Search for the cell housing the specified text and yield its [X, Y] center coordinate. 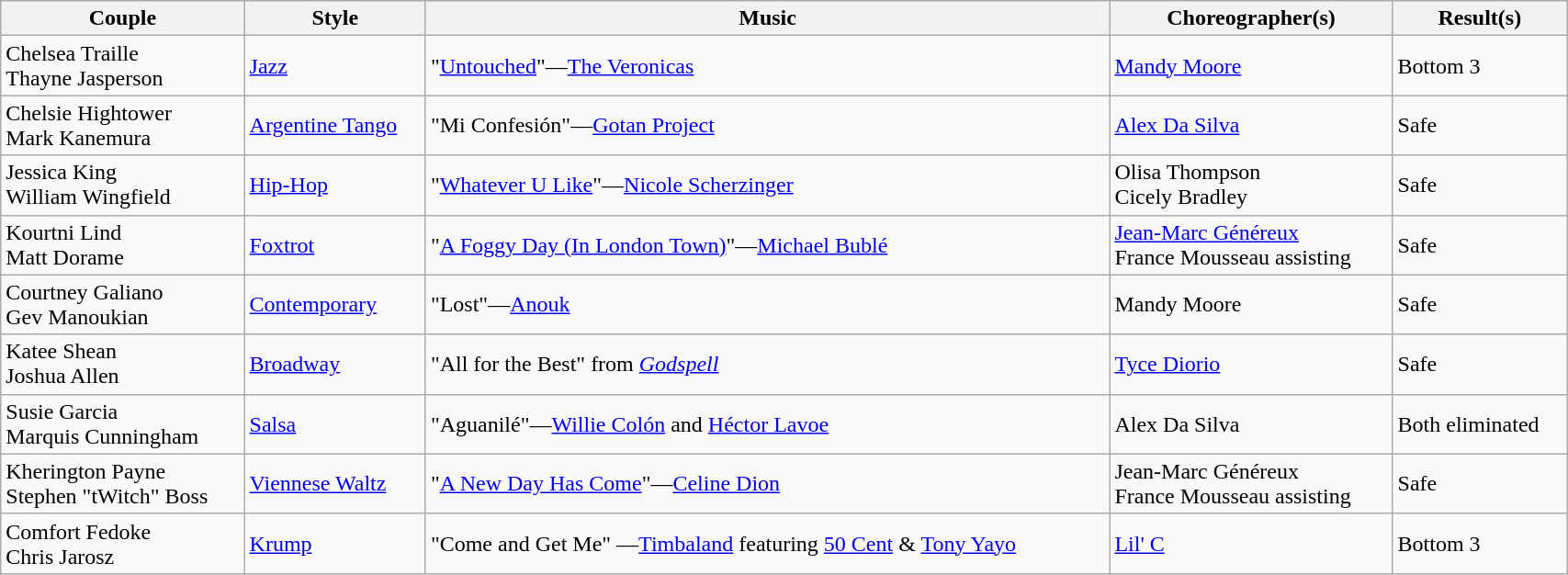
"A New Day Has Come"—Celine Dion [768, 483]
Argentine Tango [334, 125]
Style [334, 18]
"Come and Get Me" —Timbaland featuring 50 Cent & Tony Yayo [768, 544]
Salsa [334, 424]
Katee SheanJoshua Allen [123, 364]
"All for the Best" from Godspell [768, 364]
Jazz [334, 66]
Krump [334, 544]
Choreographer(s) [1251, 18]
Hip-Hop [334, 186]
Olisa ThompsonCicely Bradley [1251, 186]
"Whatever U Like"—Nicole Scherzinger [768, 186]
Music [768, 18]
"Aguanilé"—Willie Colón and Héctor Lavoe [768, 424]
Kourtni LindMatt Dorame [123, 244]
Courtney GalianoGev Manoukian [123, 305]
Broadway [334, 364]
"A Foggy Day (In London Town)"—Michael Bublé [768, 244]
Tyce Diorio [1251, 364]
Jessica KingWilliam Wingfield [123, 186]
Contemporary [334, 305]
Kherington PayneStephen "tWitch" Boss [123, 483]
"Untouched"—The Veronicas [768, 66]
Susie GarciaMarquis Cunningham [123, 424]
Comfort FedokeChris Jarosz [123, 544]
Both eliminated [1480, 424]
Result(s) [1480, 18]
Chelsea TrailleThayne Jasperson [123, 66]
Couple [123, 18]
"Mi Confesión"—Gotan Project [768, 125]
"Lost"—Anouk [768, 305]
Viennese Waltz [334, 483]
Chelsie HightowerMark Kanemura [123, 125]
Lil' C [1251, 544]
Foxtrot [334, 244]
